From the cell containing the given text, extract its center point as (X, Y) coordinate. 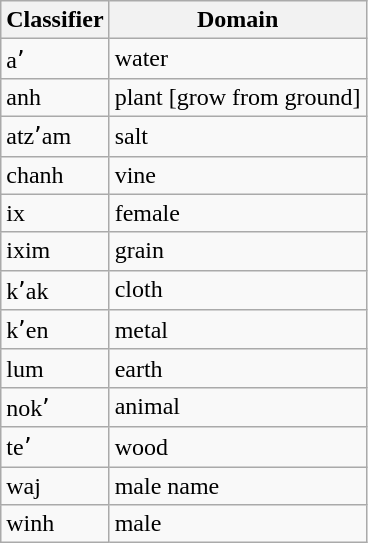
wood (238, 447)
water (238, 59)
ix (55, 213)
anh (55, 97)
plant [grow from ground] (238, 97)
kʼak (55, 290)
chanh (55, 175)
grain (238, 251)
female (238, 213)
metal (238, 330)
animal (238, 407)
ixim (55, 251)
kʼen (55, 330)
atzʼam (55, 136)
waj (55, 485)
male name (238, 485)
vine (238, 175)
earth (238, 368)
lum (55, 368)
salt (238, 136)
nokʼ (55, 407)
male (238, 524)
Classifier (55, 20)
winh (55, 524)
cloth (238, 290)
aʼ (55, 59)
teʼ (55, 447)
Domain (238, 20)
